For the text-containing cell, return its midpoint in [X, Y] coordinate format. 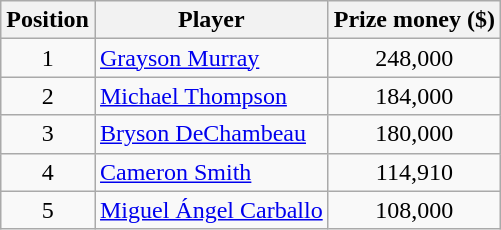
184,000 [414, 96]
248,000 [414, 58]
3 [48, 134]
5 [48, 210]
108,000 [414, 210]
Position [48, 20]
Miguel Ángel Carballo [211, 210]
Michael Thompson [211, 96]
180,000 [414, 134]
Grayson Murray [211, 58]
4 [48, 172]
Bryson DeChambeau [211, 134]
2 [48, 96]
Prize money ($) [414, 20]
114,910 [414, 172]
Player [211, 20]
Cameron Smith [211, 172]
1 [48, 58]
